Pinpoint the cell where the given text exists, returning its (X, Y) midpoint coordinate. 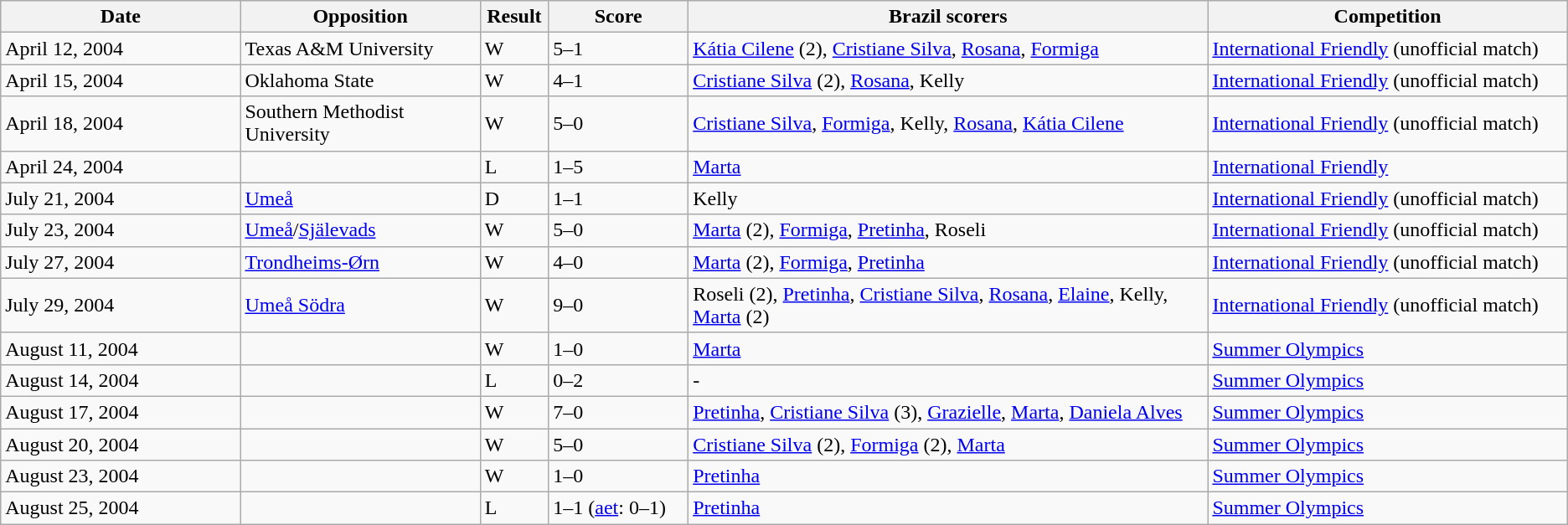
August 14, 2004 (121, 380)
9–0 (618, 305)
Score (618, 17)
7–0 (618, 412)
August 20, 2004 (121, 445)
Pretinha, Cristiane Silva (3), Grazielle, Marta, Daniela Alves (948, 412)
July 21, 2004 (121, 198)
Marta (2), Formiga, Pretinha, Roseli (948, 230)
Umeå/Själevads (360, 230)
4–0 (618, 262)
July 27, 2004 (121, 262)
Texas A&M University (360, 49)
Marta (2), Formiga, Pretinha (948, 262)
5–1 (618, 49)
4–1 (618, 80)
0–2 (618, 380)
Competition (1387, 17)
Opposition (360, 17)
April 12, 2004 (121, 49)
1–1 (618, 198)
July 29, 2004 (121, 305)
International Friendly (1387, 167)
- (948, 380)
April 15, 2004 (121, 80)
August 23, 2004 (121, 476)
July 23, 2004 (121, 230)
Roseli (2), Pretinha, Cristiane Silva, Rosana, Elaine, Kelly, Marta (2) (948, 305)
Umeå (360, 198)
Date (121, 17)
April 18, 2004 (121, 124)
Trondheims-Ørn (360, 262)
Result (514, 17)
August 25, 2004 (121, 508)
August 17, 2004 (121, 412)
Cristiane Silva (2), Formiga (2), Marta (948, 445)
1–1 (aet: 0–1) (618, 508)
Cristiane Silva (2), Rosana, Kelly (948, 80)
August 11, 2004 (121, 348)
Southern Methodist University (360, 124)
1–5 (618, 167)
April 24, 2004 (121, 167)
Umeå Södra (360, 305)
D (514, 198)
Kátia Cilene (2), Cristiane Silva, Rosana, Formiga (948, 49)
Oklahoma State (360, 80)
Cristiane Silva, Formiga, Kelly, Rosana, Kátia Cilene (948, 124)
Brazil scorers (948, 17)
Kelly (948, 198)
